Provide the (x, y) coordinate of the cell's center where the given text is located.  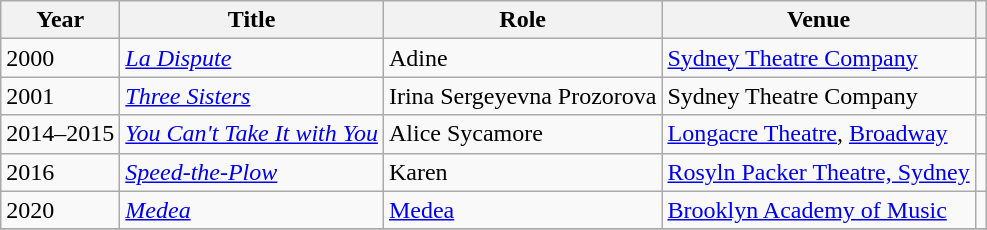
Brooklyn Academy of Music (818, 210)
La Dispute (252, 58)
Three Sisters (252, 96)
Role (522, 20)
Title (252, 20)
Speed-the-Plow (252, 172)
Venue (818, 20)
2014–2015 (60, 134)
Longacre Theatre, Broadway (818, 134)
Rosyln Packer Theatre, Sydney (818, 172)
2016 (60, 172)
You Can't Take It with You (252, 134)
Irina Sergeyevna Prozorova (522, 96)
2001 (60, 96)
Alice Sycamore (522, 134)
Year (60, 20)
Karen (522, 172)
2020 (60, 210)
2000 (60, 58)
Adine (522, 58)
